Output the (x, y) coordinate of the center of the cell containing the given text.  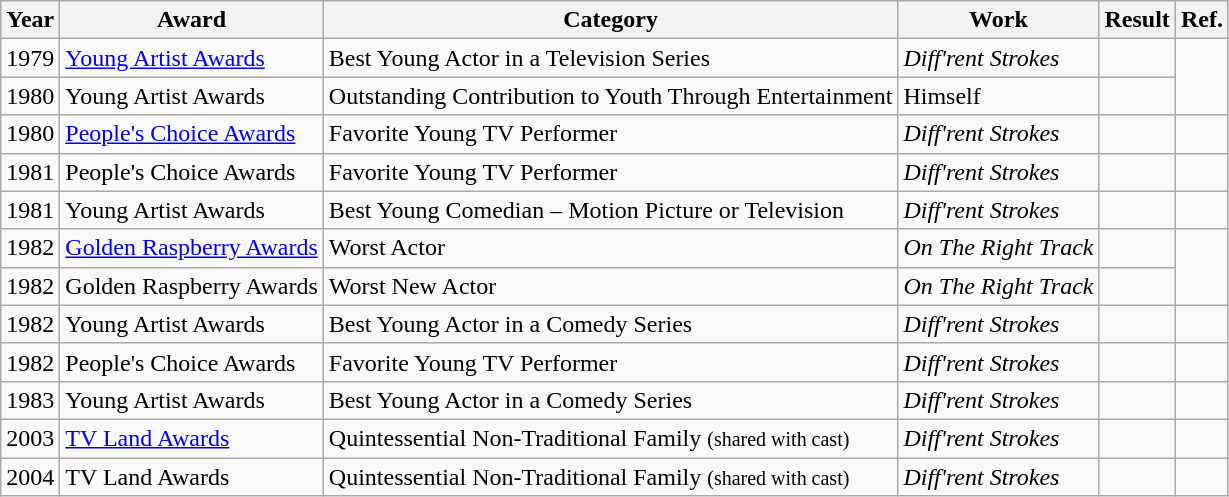
Category (610, 20)
Worst Actor (610, 248)
Ref. (1202, 20)
1983 (30, 400)
Award (192, 20)
Outstanding Contribution to Youth Through Entertainment (610, 96)
Year (30, 20)
2004 (30, 477)
Himself (998, 96)
Best Young Comedian – Motion Picture or Television (610, 210)
Work (998, 20)
Best Young Actor in a Television Series (610, 58)
2003 (30, 438)
Worst New Actor (610, 286)
1979 (30, 58)
Result (1137, 20)
